Scan for the cell matching the given text and deliver its [X, Y] coordinate at center. 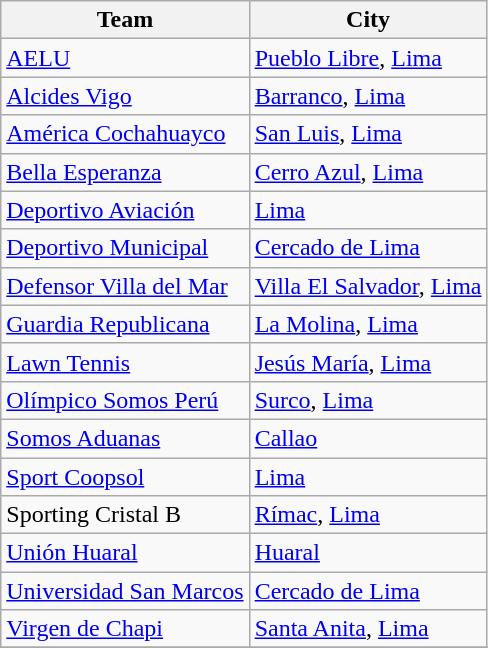
City [368, 20]
Surco, Lima [368, 400]
Deportivo Aviación [125, 210]
Olímpico Somos Perú [125, 400]
San Luis, Lima [368, 134]
Deportivo Municipal [125, 248]
América Cochahuayco [125, 134]
Virgen de Chapi [125, 629]
Callao [368, 438]
La Molina, Lima [368, 324]
Sporting Cristal B [125, 515]
Jesús María, Lima [368, 362]
Lawn Tennis [125, 362]
Barranco, Lima [368, 96]
Villa El Salvador, Lima [368, 286]
Sport Coopsol [125, 477]
Huaral [368, 553]
Cerro Azul, Lima [368, 172]
AELU [125, 58]
Pueblo Libre, Lima [368, 58]
Guardia Republicana [125, 324]
Somos Aduanas [125, 438]
Team [125, 20]
Unión Huaral [125, 553]
Defensor Villa del Mar [125, 286]
Bella Esperanza [125, 172]
Santa Anita, Lima [368, 629]
Universidad San Marcos [125, 591]
Alcides Vigo [125, 96]
Rímac, Lima [368, 515]
